Provide the [X, Y] coordinate of the cell's center where the given text is located.  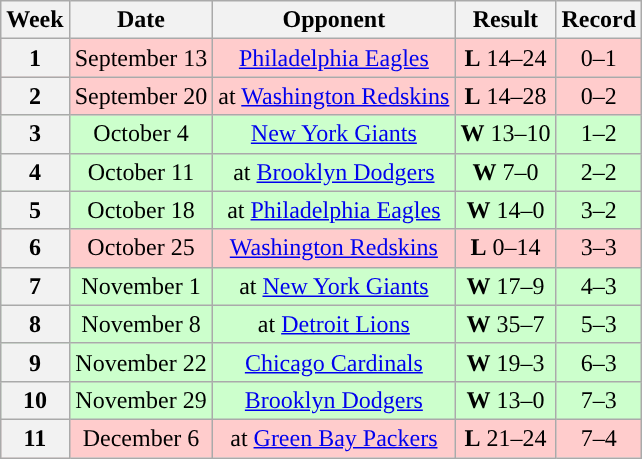
November 8 [141, 324]
Record [599, 20]
W 7–0 [506, 172]
4 [35, 172]
5 [35, 210]
Date [141, 20]
L 0–14 [506, 248]
at Detroit Lions [334, 324]
2–2 [599, 172]
September 20 [141, 96]
3 [35, 134]
2 [35, 96]
3–2 [599, 210]
New York Giants [334, 134]
W 13–10 [506, 134]
Washington Redskins [334, 248]
7–4 [599, 438]
3–3 [599, 248]
Philadelphia Eagles [334, 58]
7–3 [599, 400]
W 19–3 [506, 362]
W 14–0 [506, 210]
W 17–9 [506, 286]
8 [35, 324]
at Philadelphia Eagles [334, 210]
6 [35, 248]
Opponent [334, 20]
at Washington Redskins [334, 96]
6–3 [599, 362]
0–1 [599, 58]
1 [35, 58]
November 29 [141, 400]
December 6 [141, 438]
7 [35, 286]
Chicago Cardinals [334, 362]
November 1 [141, 286]
5–3 [599, 324]
L 21–24 [506, 438]
October 18 [141, 210]
10 [35, 400]
0–2 [599, 96]
at New York Giants [334, 286]
Result [506, 20]
1–2 [599, 134]
L 14–24 [506, 58]
November 22 [141, 362]
September 13 [141, 58]
at Green Bay Packers [334, 438]
Brooklyn Dodgers [334, 400]
October 25 [141, 248]
9 [35, 362]
Week [35, 20]
L 14–28 [506, 96]
W 13–0 [506, 400]
W 35–7 [506, 324]
11 [35, 438]
4–3 [599, 286]
October 4 [141, 134]
October 11 [141, 172]
at Brooklyn Dodgers [334, 172]
